Pinpoint the cell where the given text exists, returning its [X, Y] midpoint coordinate. 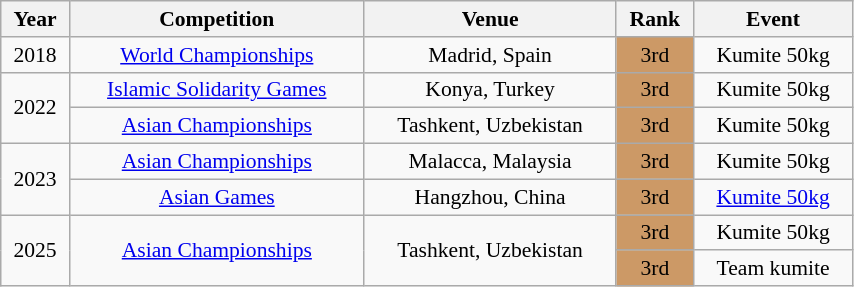
Malacca, Malaysia [490, 162]
Madrid, Spain [490, 55]
Rank [655, 19]
Asian Games [216, 197]
Venue [490, 19]
Competition [216, 19]
2023 [36, 180]
Hangzhou, China [490, 197]
2018 [36, 55]
Islamic Solidarity Games [216, 90]
Konya, Turkey [490, 90]
2022 [36, 108]
2025 [36, 250]
Team kumite [774, 269]
Year [36, 19]
Event [774, 19]
World Championships [216, 55]
